Search for the cell housing the specified text and yield its [x, y] center coordinate. 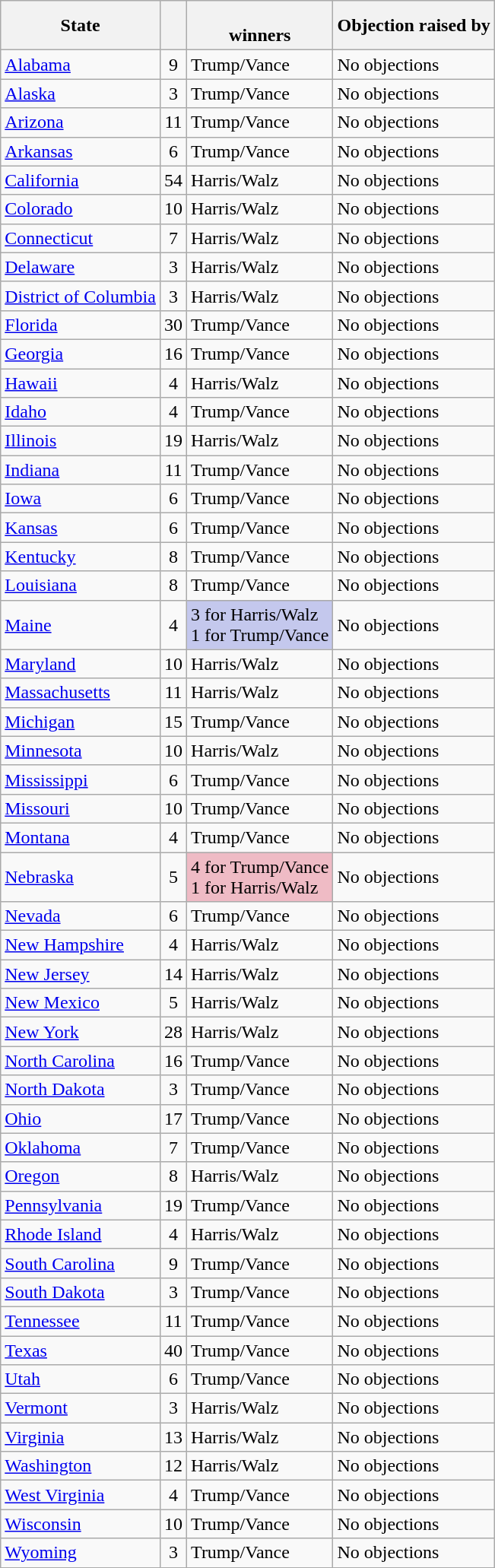
District of Columbia [81, 296]
South Carolina [81, 1263]
30 [173, 325]
Oklahoma [81, 1147]
Delaware [81, 267]
Kansas [81, 528]
Nevada [81, 916]
Wisconsin [81, 1524]
Ohio [81, 1119]
17 [173, 1119]
New Mexico [81, 1003]
Florida [81, 325]
Maine [81, 625]
Colorado [81, 209]
Maryland [81, 664]
Iowa [81, 499]
Pennsylvania [81, 1205]
Montana [81, 837]
West Virginia [81, 1495]
3 for Harris/Walz1 for Trump/Vance [260, 625]
Arkansas [81, 151]
Michigan [81, 722]
Rhode Island [81, 1234]
Kentucky [81, 557]
Illinois [81, 441]
Nebraska [81, 876]
North Dakota [81, 1090]
California [81, 180]
13 [173, 1437]
Indiana [81, 470]
Mississippi [81, 779]
winners [260, 26]
12 [173, 1466]
14 [173, 974]
Missouri [81, 808]
Hawaii [81, 382]
54 [173, 180]
Washington [81, 1466]
State [81, 26]
Virginia [81, 1437]
Massachusetts [81, 693]
Tennessee [81, 1321]
4 for Trump/Vance 1 for Harris/Walz [260, 876]
28 [173, 1032]
North Carolina [81, 1061]
New Jersey [81, 974]
Connecticut [81, 238]
Georgia [81, 354]
40 [173, 1350]
Objection raised by [414, 26]
South Dakota [81, 1292]
Texas [81, 1350]
15 [173, 722]
Wyoming [81, 1553]
Arizona [81, 122]
Minnesota [81, 751]
New York [81, 1032]
Idaho [81, 412]
Oregon [81, 1176]
Louisiana [81, 586]
Alaska [81, 94]
New Hampshire [81, 945]
Utah [81, 1379]
Vermont [81, 1408]
Alabama [81, 65]
